Determine the (X, Y) coordinate at the center of the cell enclosing the given text.  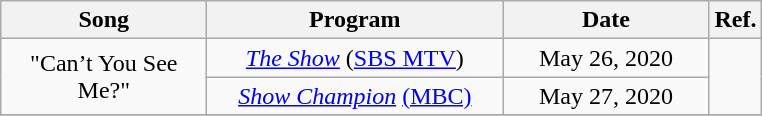
Ref. (736, 20)
Song (104, 20)
Program (355, 20)
Date (606, 20)
Show Champion (MBC) (355, 96)
The Show (SBS MTV) (355, 58)
"Can’t You See Me?" (104, 77)
May 26, 2020 (606, 58)
May 27, 2020 (606, 96)
